Return the [x, y] coordinate for the center point of the cell that contains the specified text.  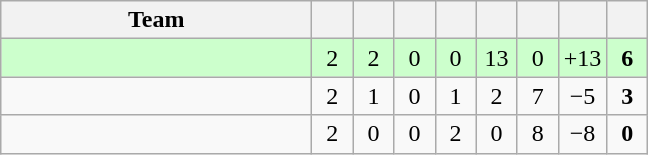
6 [628, 58]
8 [538, 134]
−5 [582, 96]
Team [156, 20]
7 [538, 96]
13 [496, 58]
3 [628, 96]
−8 [582, 134]
+13 [582, 58]
